Provide the [X, Y] coordinate of the cell's center where the given text is located.  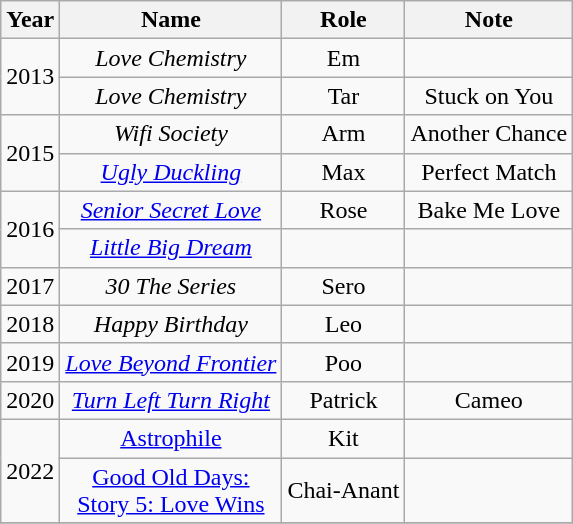
Name [171, 20]
Kit [344, 438]
Good Old Days:Story 5: Love Wins [171, 490]
Ugly Duckling [171, 172]
Sero [344, 286]
Cameo [489, 400]
Turn Left Turn Right [171, 400]
2020 [30, 400]
Chai-Anant [344, 490]
Role [344, 20]
Poo [344, 362]
Another Chance [489, 134]
2015 [30, 153]
Rose [344, 210]
2019 [30, 362]
Wifi Society [171, 134]
2013 [30, 77]
Note [489, 20]
30 The Series [171, 286]
2017 [30, 286]
Astrophile [171, 438]
2018 [30, 324]
Senior Secret Love [171, 210]
Tar [344, 96]
Max [344, 172]
Stuck on You [489, 96]
Perfect Match [489, 172]
Year [30, 20]
Arm [344, 134]
2022 [30, 470]
Bake Me Love [489, 210]
2016 [30, 229]
Little Big Dream [171, 248]
Leo [344, 324]
Love Beyond Frontier [171, 362]
Em [344, 58]
Patrick [344, 400]
Happy Birthday [171, 324]
